Pinpoint the cell where the given text exists, returning its [X, Y] midpoint coordinate. 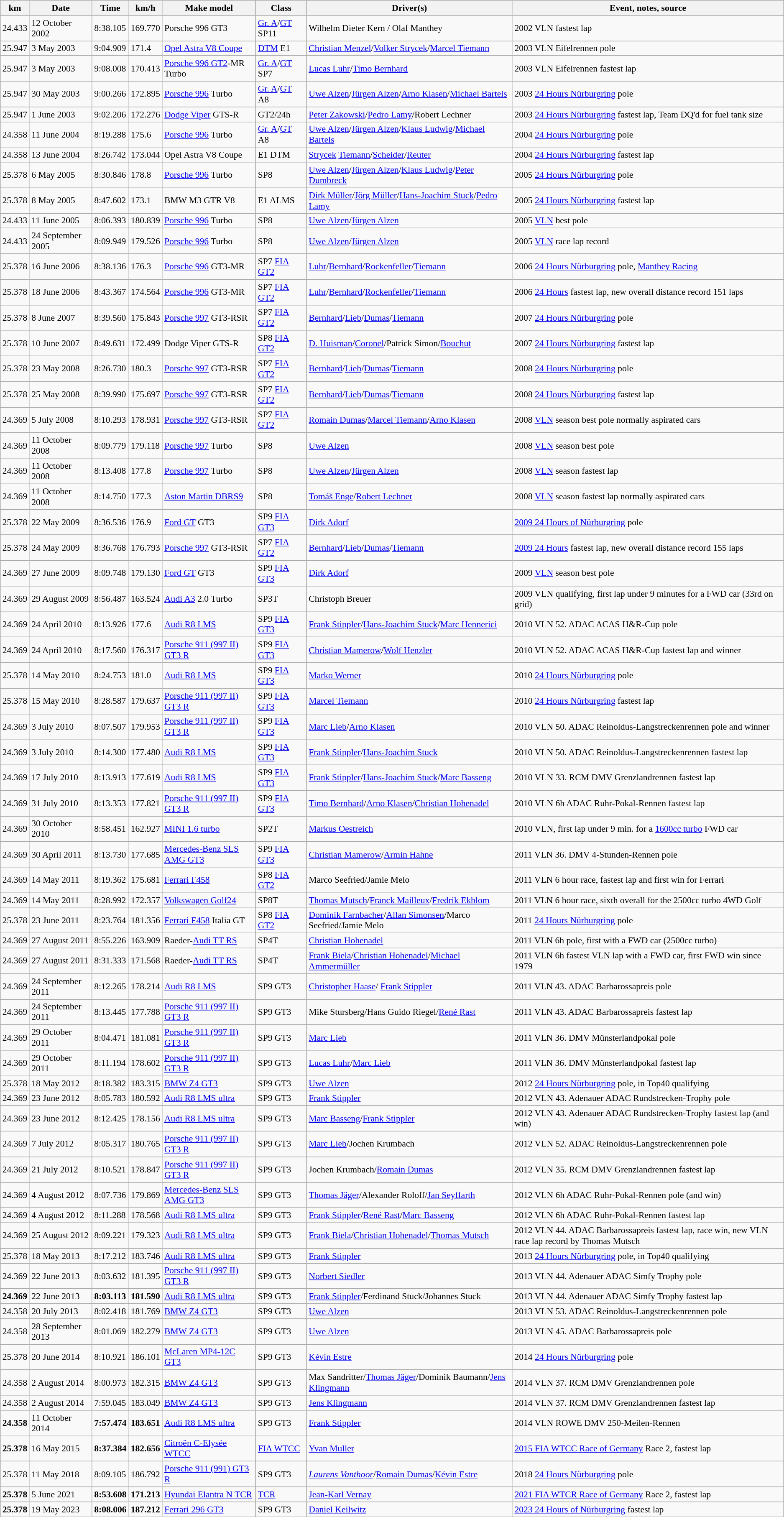
10 June 2007 [61, 344]
SP8T [281, 900]
7 July 2012 [61, 1144]
172.895 [146, 94]
8:12.425 [110, 1119]
175.843 [146, 318]
2011 VLN 6h pole, first with a FWD car (2500cc turbo) [648, 941]
2011 VLN 6h fastest VLN lap with a FWD car, first FWD win since 1979 [648, 961]
Tomáš Enge/Robert Lechner [409, 497]
180.592 [146, 1098]
2011 VLN 43. ADAC Barbarossapreis pole [648, 987]
178.602 [146, 1063]
Dirk Müller/Jörg Müller/Hans-Joachim Stuck/Pedro Lamy [409, 201]
181.081 [146, 1038]
8:11.288 [110, 1216]
2006 24 Hours Nürburgring pole, Manthey Racing [648, 267]
8:58.451 [110, 829]
177.821 [146, 804]
8:09.221 [110, 1236]
Make model [209, 8]
8:12.265 [110, 987]
2010 VLN 50. ADAC Reinoldus-Langstreckenrennen fastest lap [648, 753]
8:10.521 [110, 1170]
2009 24 Hours fastest lap, new overall distance record 155 laps [648, 548]
8:17.212 [110, 1256]
km [15, 8]
8:07.736 [110, 1195]
175.697 [146, 395]
172.499 [146, 344]
2003 24 Hours Nürburgring fastest lap, Team DQ'd for fuel tank size [648, 115]
Marcel Tiemann [409, 701]
19 May 2023 [61, 1509]
183.315 [146, 1083]
8:04.471 [110, 1038]
2013 VLN 44. Adenauer ADAC Simfy Trophy pole [648, 1276]
Ferrari F458 [209, 880]
180.3 [146, 369]
169.770 [146, 28]
175.6 [146, 135]
8:14.750 [110, 497]
2012 VLN 6h ADAC Ruhr-Pokal-Rennen fastest lap [648, 1216]
11 June 2004 [61, 135]
2012 VLN 43. Adenauer ADAC Rundstrecken-Trophy fastest lap (and win) [648, 1119]
171.568 [146, 961]
2010 VLN 52. ADAC ACAS H&R-Cup pole [648, 625]
178.156 [146, 1119]
km/h [146, 8]
9:00.266 [110, 94]
8:39.560 [110, 318]
20 June 2014 [61, 1357]
2013 VLN 53. ADAC Reinoldus-Langstreckenrennen pole [648, 1311]
8 May 2005 [61, 201]
Wilhelm Dieter Kern / Olaf Manthey [409, 28]
2012 VLN 44. ADAC Barbarossapreis fastest lap, race win, new VLN race lap record by Thomas Mutsch [648, 1236]
Frank Stippler/René Rast/Marc Basseng [409, 1216]
E1 DTM [281, 155]
Citroën C-Elysée WTCC [209, 1448]
MINI 1.6 turbo [209, 829]
8:31.333 [110, 961]
11 June 2005 [61, 221]
186.792 [146, 1474]
Frank Stippler/Hans-Joachim Stuck/Marc Basseng [409, 778]
179.869 [146, 1195]
2003 VLN Eifelrennen pole [648, 49]
18 June 2006 [61, 292]
181.590 [146, 1297]
23 May 2008 [61, 369]
183.049 [146, 1403]
8:39.990 [110, 395]
Frank Biela/Christian Hohenadel/Thomas Mutsch [409, 1236]
Thomas Jäger/Alexander Roloff/Jan Seyffarth [409, 1195]
181.0 [146, 676]
15 May 2010 [61, 701]
171.213 [146, 1494]
8:56.487 [110, 599]
Gr. A/GT SP7 [281, 69]
Timo Bernhard/Arno Klasen/Christian Hohenadel [409, 804]
8:30.846 [110, 175]
TCR [281, 1494]
20 July 2013 [61, 1311]
2008 VLN season best pole [648, 446]
D. Huisman/Coronel/Patrick Simon/Bouchut [409, 344]
2021 FIA WTCR Race of Germany Race 2, fastest lap [648, 1494]
28 September 2013 [61, 1331]
179.118 [146, 446]
17 July 2010 [61, 778]
8:13.408 [110, 471]
8:13.730 [110, 855]
8:05.783 [110, 1098]
Christoph Breuer [409, 599]
8:26.742 [110, 155]
181.395 [146, 1276]
186.101 [146, 1357]
8:00.973 [110, 1382]
25 May 2008 [61, 395]
8:36.768 [110, 548]
177.8 [146, 471]
2014 VLN 37. RCM DMV Grenzlandrennen pole [648, 1382]
2014 VLN 37. RCM DMV Grenzlandrennen fastest lap [648, 1403]
Romain Dumas/Marcel Tiemann/Arno Klasen [409, 420]
179.323 [146, 1236]
8:18.382 [110, 1083]
8:09.779 [110, 446]
9:04.909 [110, 49]
178.847 [146, 1170]
181.769 [146, 1311]
5 June 2021 [61, 1494]
Marco Seefried/Jamie Melo [409, 880]
8:43.367 [110, 292]
Norbert Siedler [409, 1276]
2009 24 Hours of Nürburgring pole [648, 522]
McLaren MP4-12C GT3 [209, 1357]
2011 VLN 6 hour race, sixth overall for the 2500cc turbo 4WD Golf [648, 900]
Jean-Karl Vernay [409, 1494]
13 June 2004 [61, 155]
2010 VLN 6h ADAC Ruhr-Pokal-Rennen fastest lap [648, 804]
8:23.764 [110, 921]
8:07.507 [110, 727]
8:13.926 [110, 625]
8:47.602 [110, 201]
171.4 [146, 49]
2013 24 Hours Nürburgring pole, in Top40 qualifying [648, 1256]
SP3T [281, 599]
181.356 [146, 921]
25 August 2012 [61, 1236]
Hyundai Elantra N TCR [209, 1494]
29 August 2009 [61, 599]
180.839 [146, 221]
2011 VLN 6 hour race, fastest lap and first win for Ferrari [648, 880]
2012 24 Hours Nürburgring pole, in Top40 qualifying [648, 1083]
8:49.631 [110, 344]
2006 24 Hours fastest lap, new overall distance record 151 laps [648, 292]
Peter Zakowski/Pedro Lamy/Robert Lechner [409, 115]
31 July 2010 [61, 804]
8:37.384 [110, 1448]
178.214 [146, 987]
2003 24 Hours Nürburgring pole [648, 94]
8:03.632 [110, 1276]
182.315 [146, 1382]
2010 VLN 52. ADAC ACAS H&R-Cup fastest lap and winner [648, 650]
178.8 [146, 175]
Laurens Vanthoor/Romain Dumas/Kévin Estre [409, 1474]
Uwe Alzen/Jürgen Alzen/Klaus Ludwig/Michael Bartels [409, 135]
Porsche 911 (991) GT3 R [209, 1474]
FIA WTCC [281, 1448]
Christian Mamerow/Wolf Henzler [409, 650]
8:09.748 [110, 574]
179.130 [146, 574]
Mike Stursberg/Hans Guido Riegel/René Rast [409, 1012]
2008 VLN season best pole normally aspirated cars [648, 420]
176.793 [146, 548]
2012 VLN 52. ADAC Reinoldus-Langstreckenrennen pole [648, 1144]
176.317 [146, 650]
2005 24 Hours Nürburgring pole [648, 175]
8:26.730 [110, 369]
2012 VLN 43. Adenauer ADAC Rundstrecken-Trophy pole [648, 1098]
24 September 2005 [61, 241]
7:59.045 [110, 1403]
23 June 2011 [61, 921]
8:38.105 [110, 28]
Ferrari F458 Italia GT [209, 921]
2008 24 Hours Nürburgring pole [648, 369]
Marc Lieb/Jochen Krumbach [409, 1144]
8:17.560 [110, 650]
SP2T [281, 829]
178.931 [146, 420]
9:02.206 [110, 115]
2010 24 Hours Nürburgring fastest lap [648, 701]
2002 VLN fastest lap [648, 28]
2010 VLN, first lap under 9 min. for a 1600cc turbo FWD car [648, 829]
27 June 2009 [61, 574]
2013 VLN 45. ADAC Barbarossapreis pole [648, 1331]
Lucas Luhr/Timo Bernhard [409, 69]
2012 VLN 35. RCM DMV Grenzlandrennen fastest lap [648, 1170]
16 June 2006 [61, 267]
22 May 2009 [61, 522]
2011 VLN 43. ADAC Barbarossapreis fastest lap [648, 1012]
5 July 2008 [61, 420]
8:13.353 [110, 804]
Marc Lieb/Arno Klasen [409, 727]
2012 VLN 6h ADAC Ruhr-Pokal-Rennen pole (and win) [648, 1195]
Frank Stippler/Ferdinand Stuck/Johannes Stuck [409, 1297]
2014 VLN ROWE DMV 250-Meilen-Rennen [648, 1423]
30 May 2003 [61, 94]
8:10.293 [110, 420]
Max Sandritter/Thomas Jäger/Dominik Baumann/Jens Klingmann [409, 1382]
12 October 2002 [61, 28]
175.681 [146, 880]
24 May 2009 [61, 548]
8:19.362 [110, 880]
8:10.921 [110, 1357]
2005 VLN race lap record [648, 241]
Dominik Farnbacher/Allan Simonsen/Marco Seefried/Jamie Melo [409, 921]
179.637 [146, 701]
Yvan Muller [409, 1448]
2005 VLN best pole [648, 221]
30 April 2011 [61, 855]
8:08.006 [110, 1509]
Strycek Tiemann/Scheider/Reuter [409, 155]
Kévin Estre [409, 1357]
BMW M3 GTR V8 [209, 201]
8:02.418 [110, 1311]
2010 VLN 50. ADAC Reinoldus-Langstreckenrennen pole and winner [648, 727]
11 May 2018 [61, 1474]
8:03.113 [110, 1297]
2010 VLN 33. RCM DMV Grenzlandrennen fastest lap [648, 778]
2004 24 Hours Nürburgring fastest lap [648, 155]
8:28.992 [110, 900]
177.480 [146, 753]
177.3 [146, 497]
Date [61, 8]
GT2/24h [281, 115]
Jochen Krumbach/Romain Dumas [409, 1170]
2023 24 Hours of Nürburgring fastest lap [648, 1509]
2004 24 Hours Nürburgring pole [648, 135]
2011 VLN 36. DMV Münsterlandpokal pole [648, 1038]
182.656 [146, 1448]
2013 VLN 44. Adenauer ADAC Simfy Trophy fastest lap [648, 1297]
Uwe Alzen/Jürgen Alzen/Klaus Ludwig/Peter Dumbreck [409, 175]
9:08.008 [110, 69]
187.212 [146, 1509]
2010 24 Hours Nürburgring pole [648, 676]
2009 VLN season best pole [648, 574]
176.9 [146, 522]
172.276 [146, 115]
183.746 [146, 1256]
182.279 [146, 1331]
Volkswagen Golf24 [209, 900]
Event, notes, source [648, 8]
2005 24 Hours Nürburgring fastest lap [648, 201]
179.526 [146, 241]
8 June 2007 [61, 318]
14 May 2010 [61, 676]
Thomas Mutsch/Franck Mailleux/Fredrik Ekblom [409, 900]
177.685 [146, 855]
2008 VLN season fastest lap [648, 471]
2011 VLN 36. DMV 4-Stunden-Rennen pole [648, 855]
173.044 [146, 155]
Lucas Luhr/Marc Lieb [409, 1063]
18 May 2013 [61, 1256]
Christian Menzel/Volker Strycek/Marcel Tiemann [409, 49]
Daniel Keilwitz [409, 1509]
Uwe Alzen/Jürgen Alzen/Arno Klasen/Michael Bartels [409, 94]
163.524 [146, 599]
8:09.105 [110, 1474]
8:05.317 [110, 1144]
21 July 2012 [61, 1170]
8:24.753 [110, 676]
174.564 [146, 292]
2007 24 Hours Nürburgring pole [648, 318]
Marc Lieb [409, 1038]
178.568 [146, 1216]
Christian Hohenadel [409, 941]
176.3 [146, 267]
177.6 [146, 625]
8:11.194 [110, 1063]
8:38.136 [110, 267]
8:01.069 [110, 1331]
Ferrari 296 GT3 [209, 1509]
8:36.536 [110, 522]
Christian Mamerow/Armin Hahne [409, 855]
2008 24 Hours Nürburgring fastest lap [648, 395]
18 May 2012 [61, 1083]
7:57.474 [110, 1423]
172.357 [146, 900]
11 October 2014 [61, 1423]
30 October 2010 [61, 829]
2011 VLN 36. DMV Münsterlandpokal fastest lap [648, 1063]
16 May 2015 [61, 1448]
2007 24 Hours Nürburgring fastest lap [648, 344]
179.953 [146, 727]
Markus Oestreich [409, 829]
2015 FIA WTCC Race of Germany Race 2, fastest lap [648, 1448]
Frank Stippler/Hans-Joachim Stuck/Marc Hennerici [409, 625]
8:13.445 [110, 1012]
183.651 [146, 1423]
Driver(s) [409, 8]
170.413 [146, 69]
8:19.288 [110, 135]
Class [281, 8]
DTM E1 [281, 49]
Aston Martin DBRS9 [209, 497]
Audi A3 2.0 Turbo [209, 599]
2011 24 Hours Nürburgring pole [648, 921]
162.927 [146, 829]
163.909 [146, 941]
180.765 [146, 1144]
Porsche 996 GT3 [209, 28]
Marc Basseng/Frank Stippler [409, 1119]
2014 24 Hours Nürburgring pole [648, 1357]
8:09.949 [110, 241]
2009 VLN qualifying, first lap under 9 minutes for a FWD car (33rd on grid) [648, 599]
Time [110, 8]
2018 24 Hours Nürburgring pole [648, 1474]
8:55.226 [110, 941]
1 June 2003 [61, 115]
173.1 [146, 201]
Porsche 996 GT2-MR Turbo [209, 69]
8:13.913 [110, 778]
Christopher Haase/ Frank Stippler [409, 987]
177.788 [146, 1012]
8:28.587 [110, 701]
8:53.608 [110, 1494]
E1 ALMS [281, 201]
6 May 2005 [61, 175]
Gr. A/GT SP11 [281, 28]
2008 VLN season fastest lap normally aspirated cars [648, 497]
8:06.393 [110, 221]
8:14.300 [110, 753]
Frank Stippler/Hans-Joachim Stuck [409, 753]
2003 VLN Eifelrennen fastest lap [648, 69]
Marko Werner [409, 676]
177.619 [146, 778]
Jens Klingmann [409, 1403]
Frank Biela/Christian Hohenadel/Michael Ammermüller [409, 961]
